Return the (x, y) coordinate for the center point of the cell that contains the specified text.  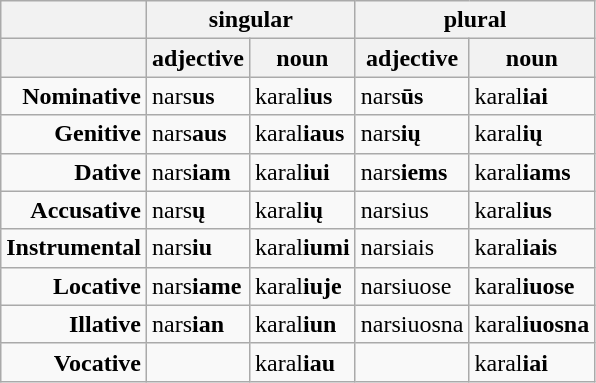
plural (474, 20)
singular (250, 20)
Genitive (74, 134)
karaliun (303, 324)
karaliuje (303, 286)
narsiam (198, 172)
karaliams (532, 172)
narsiu (198, 248)
Illative (74, 324)
karaliui (303, 172)
narsų (198, 210)
Dative (74, 172)
narsius (412, 210)
narsaus (198, 134)
narsiame (198, 286)
Vocative (74, 362)
karaliaus (303, 134)
Locative (74, 286)
karaliais (532, 248)
narsiais (412, 248)
Accusative (74, 210)
Nominative (74, 96)
karaliau (303, 362)
narsiuosna (412, 324)
narsiems (412, 172)
karaliumi (303, 248)
Instrumental (74, 248)
karaliuosna (532, 324)
narsus (198, 96)
karaliuose (532, 286)
narsian (198, 324)
narsių (412, 134)
narsūs (412, 96)
narsiuose (412, 286)
